Search for the cell housing the specified text and yield its (X, Y) center coordinate. 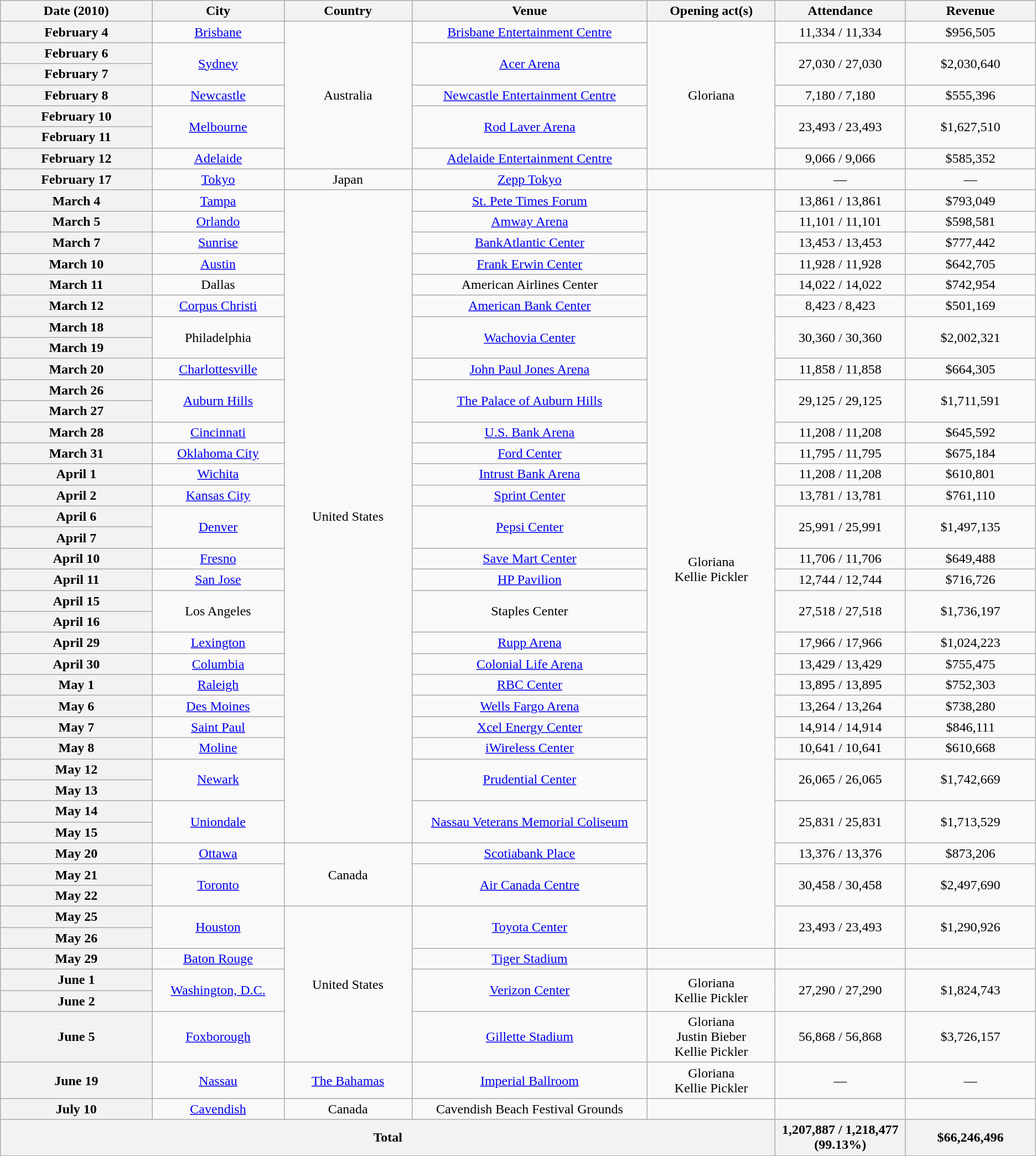
March 27 (76, 411)
13,429 / 13,429 (840, 664)
Cincinnati (218, 432)
July 10 (76, 1109)
Moline (218, 748)
Dallas (218, 285)
1,207,887 / 1,218,477 (99.13%) (840, 1138)
March 5 (76, 221)
March 19 (76, 348)
May 12 (76, 769)
Ford Center (529, 453)
$2,497,690 (971, 885)
Nassau (218, 1080)
June 2 (76, 1001)
Newark (218, 780)
13,264 / 13,264 (840, 706)
13,781 / 13,781 (840, 495)
Wells Fargo Arena (529, 706)
$716,726 (971, 579)
Wichita (218, 474)
Opening act(s) (712, 11)
Lexington (218, 643)
$645,592 (971, 432)
13,453 / 13,453 (840, 242)
Gillette Stadium (529, 1037)
Sunrise (218, 242)
$793,049 (971, 200)
12,744 / 12,744 (840, 579)
Acer Arena (529, 64)
May 20 (76, 853)
April 30 (76, 664)
iWireless Center (529, 748)
$642,705 (971, 264)
Uniondale (218, 822)
GlorianaJustin BieberKellie Pickler (712, 1037)
Oklahoma City (218, 453)
$1,627,510 (971, 127)
Scotiabank Place (529, 853)
May 26 (76, 938)
Air Canada Centre (529, 885)
30,360 / 30,360 (840, 338)
Country (348, 11)
March 4 (76, 200)
May 7 (76, 727)
April 2 (76, 495)
Total (388, 1138)
$1,290,926 (971, 927)
$1,024,223 (971, 643)
Zepp Tokyo (529, 179)
56,868 / 56,868 (840, 1037)
27,290 / 27,290 (840, 991)
March 12 (76, 306)
February 4 (76, 32)
February 11 (76, 137)
$501,169 (971, 306)
John Paul Jones Arena (529, 369)
Imperial Ballroom (529, 1080)
May 29 (76, 959)
Japan (348, 179)
HP Pavilion (529, 579)
February 10 (76, 116)
Frank Erwin Center (529, 264)
Tokyo (218, 179)
March 26 (76, 390)
May 22 (76, 895)
$598,581 (971, 221)
February 17 (76, 179)
Newcastle Entertainment Centre (529, 95)
$610,801 (971, 474)
May 13 (76, 790)
San Jose (218, 579)
Colonial Life Arena (529, 664)
13,376 / 13,376 (840, 853)
Verizon Center (529, 991)
June 5 (76, 1037)
Corpus Christi (218, 306)
$2,002,321 (971, 338)
Newcastle (218, 95)
April 16 (76, 622)
11,706 / 11,706 (840, 558)
Sprint Center (529, 495)
Staples Center (529, 611)
April 10 (76, 558)
Los Angeles (218, 611)
30,458 / 30,458 (840, 885)
May 21 (76, 874)
Philadelphia (218, 338)
Brisbane Entertainment Centre (529, 32)
$675,184 (971, 453)
$1,742,669 (971, 780)
April 11 (76, 579)
U.S. Bank Arena (529, 432)
$1,497,135 (971, 527)
March 31 (76, 453)
Charlottesville (218, 369)
May 15 (76, 832)
$956,505 (971, 32)
11,334 / 11,334 (840, 32)
May 8 (76, 748)
Orlando (218, 221)
April 15 (76, 600)
Cavendish Beach Festival Grounds (529, 1109)
June 1 (76, 980)
Adelaide Entertainment Centre (529, 158)
April 29 (76, 643)
Adelaide (218, 158)
Washington, D.C. (218, 991)
$738,280 (971, 706)
February 8 (76, 95)
Rupp Arena (529, 643)
The Bahamas (348, 1080)
American Bank Center (529, 306)
Austin (218, 264)
Revenue (971, 11)
11,795 / 11,795 (840, 453)
Cavendish (218, 1109)
$873,206 (971, 853)
April 6 (76, 516)
March 28 (76, 432)
Sydney (218, 64)
Houston (218, 927)
March 11 (76, 285)
$2,030,640 (971, 64)
RBC Center (529, 685)
Foxborough (218, 1037)
$755,475 (971, 664)
Intrust Bank Arena (529, 474)
8,423 / 8,423 (840, 306)
Fresno (218, 558)
7,180 / 7,180 (840, 95)
Nassau Veterans Memorial Coliseum (529, 822)
May 25 (76, 916)
Brisbane (218, 32)
13,895 / 13,895 (840, 685)
$649,488 (971, 558)
St. Pete Times Forum (529, 200)
17,966 / 17,966 (840, 643)
9,066 / 9,066 (840, 158)
February 6 (76, 53)
March 10 (76, 264)
$752,303 (971, 685)
March 20 (76, 369)
$66,246,496 (971, 1138)
June 19 (76, 1080)
Date (2010) (76, 11)
11,928 / 11,928 (840, 264)
14,914 / 14,914 (840, 727)
Raleigh (218, 685)
Ottawa (218, 853)
$610,668 (971, 748)
February 12 (76, 158)
Tampa (218, 200)
Venue (529, 11)
March 7 (76, 242)
March 18 (76, 327)
Tiger Stadium (529, 959)
Melbourne (218, 127)
Toyota Center (529, 927)
$1,736,197 (971, 611)
February 7 (76, 74)
$664,305 (971, 369)
April 7 (76, 537)
Attendance (840, 11)
Toronto (218, 885)
Gloriana (712, 95)
American Airlines Center (529, 285)
May 6 (76, 706)
$777,442 (971, 242)
10,641 / 10,641 (840, 748)
$585,352 (971, 158)
Australia (348, 95)
14,022 / 14,022 (840, 285)
Amway Arena (529, 221)
$3,726,157 (971, 1037)
Baton Rouge (218, 959)
Auburn Hills (218, 401)
25,831 / 25,831 (840, 822)
29,125 / 29,125 (840, 401)
Kansas City (218, 495)
The Palace of Auburn Hills (529, 401)
27,030 / 27,030 (840, 64)
May 14 (76, 811)
$846,111 (971, 727)
11,101 / 11,101 (840, 221)
April 1 (76, 474)
Prudential Center (529, 780)
City (218, 11)
Des Moines (218, 706)
$1,711,591 (971, 401)
$742,954 (971, 285)
13,861 / 13,861 (840, 200)
Saint Paul (218, 727)
BankAtlantic Center (529, 242)
May 1 (76, 685)
Save Mart Center (529, 558)
Denver (218, 527)
Pepsi Center (529, 527)
$1,713,529 (971, 822)
$1,824,743 (971, 991)
Wachovia Center (529, 338)
11,858 / 11,858 (840, 369)
Xcel Energy Center (529, 727)
$761,110 (971, 495)
26,065 / 26,065 (840, 780)
$555,396 (971, 95)
Columbia (218, 664)
25,991 / 25,991 (840, 527)
27,518 / 27,518 (840, 611)
Rod Laver Arena (529, 127)
